Locate the cell with the specified text and output its (x, y) center coordinate. 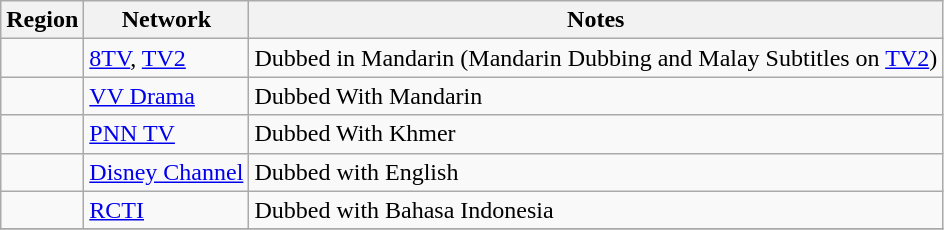
Disney Channel (166, 172)
VV Drama (166, 96)
RCTI (166, 210)
PNN TV (166, 134)
Notes (596, 20)
Dubbed With Khmer (596, 134)
Dubbed in Mandarin (Mandarin Dubbing and Malay Subtitles on TV2) (596, 58)
Dubbed With Mandarin (596, 96)
Network (166, 20)
Dubbed with Bahasa Indonesia (596, 210)
8TV, TV2 (166, 58)
Dubbed with English (596, 172)
Region (42, 20)
